Search for the cell housing the specified text and yield its (x, y) center coordinate. 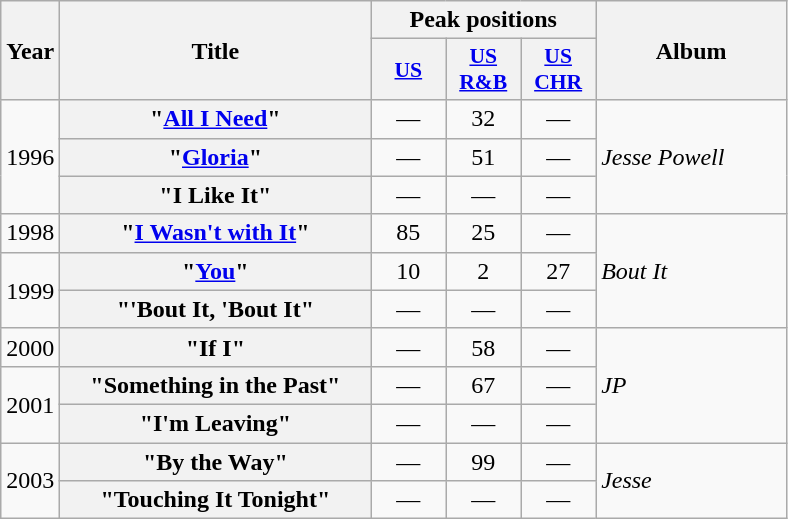
"Gloria" (216, 157)
USR&B (484, 70)
"You" (216, 271)
Year (30, 50)
2000 (30, 347)
10 (408, 271)
1998 (30, 233)
JP (692, 385)
"Touching It Tonight" (216, 500)
"I Wasn't with It" (216, 233)
1996 (30, 157)
"'Bout It, 'Bout It" (216, 309)
"Something in the Past" (216, 385)
2001 (30, 404)
Peak positions (484, 20)
Jesse Powell (692, 157)
85 (408, 233)
51 (484, 157)
"If I" (216, 347)
"I'm Leaving" (216, 423)
"By the Way" (216, 461)
25 (484, 233)
2 (484, 271)
Album (692, 50)
"I Like It" (216, 195)
99 (484, 461)
27 (558, 271)
Jesse (692, 480)
US (408, 70)
58 (484, 347)
32 (484, 119)
"All I Need" (216, 119)
Title (216, 50)
67 (484, 385)
Bout It (692, 271)
1999 (30, 290)
2003 (30, 480)
USCHR (558, 70)
